Detect which cell encompasses the target text, then output its [x, y] center coordinate. 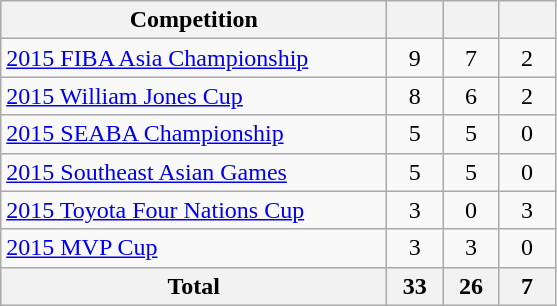
33 [415, 286]
2015 MVP Cup [194, 248]
8 [415, 96]
26 [471, 286]
Competition [194, 20]
9 [415, 58]
2015 SEABA Championship [194, 134]
2015 Southeast Asian Games [194, 172]
2015 William Jones Cup [194, 96]
6 [471, 96]
Total [194, 286]
2015 Toyota Four Nations Cup [194, 210]
2015 FIBA Asia Championship [194, 58]
